From the cell containing the given text, extract its center point as (X, Y) coordinate. 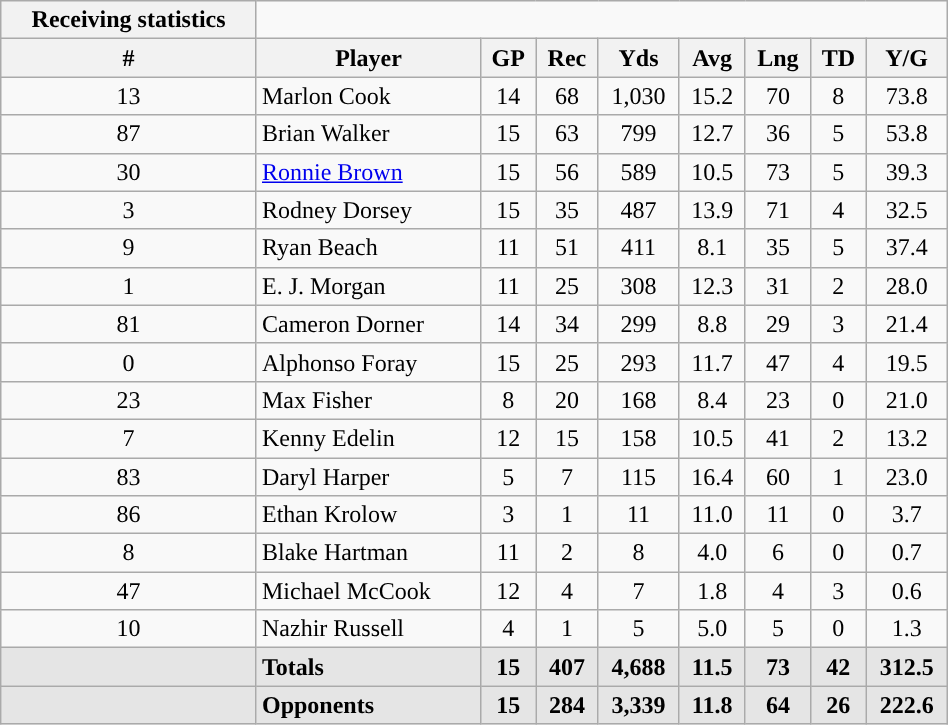
487 (638, 210)
60 (778, 477)
Ryan Beach (368, 248)
411 (638, 248)
# (129, 58)
589 (638, 172)
Ethan Krolow (368, 515)
Rodney Dorsey (368, 210)
Y/G (906, 58)
64 (778, 705)
42 (838, 667)
799 (638, 134)
Player (368, 58)
13 (129, 96)
1.8 (712, 591)
1.3 (906, 629)
39.3 (906, 172)
56 (567, 172)
222.6 (906, 705)
GP (508, 58)
Blake Hartman (368, 553)
32.5 (906, 210)
11.5 (712, 667)
Yds (638, 58)
Nazhir Russell (368, 629)
12.7 (712, 134)
10 (129, 629)
53.8 (906, 134)
4,688 (638, 667)
308 (638, 286)
11.0 (712, 515)
Marlon Cook (368, 96)
16.4 (712, 477)
31 (778, 286)
115 (638, 477)
9 (129, 248)
293 (638, 362)
3.7 (906, 515)
407 (567, 667)
63 (567, 134)
23.0 (906, 477)
83 (129, 477)
29 (778, 324)
6 (778, 553)
21.4 (906, 324)
E. J. Morgan (368, 286)
13.2 (906, 438)
TD (838, 58)
34 (567, 324)
8.8 (712, 324)
Cameron Dorner (368, 324)
51 (567, 248)
70 (778, 96)
Kenny Edelin (368, 438)
312.5 (906, 667)
21.0 (906, 400)
Daryl Harper (368, 477)
86 (129, 515)
68 (567, 96)
Max Fisher (368, 400)
Brian Walker (368, 134)
71 (778, 210)
Alphonso Foray (368, 362)
87 (129, 134)
28.0 (906, 286)
Opponents (368, 705)
158 (638, 438)
0.7 (906, 553)
0.6 (906, 591)
Rec (567, 58)
41 (778, 438)
Avg (712, 58)
Totals (368, 667)
37.4 (906, 248)
30 (129, 172)
299 (638, 324)
Michael McCook (368, 591)
5.0 (712, 629)
36 (778, 134)
73.8 (906, 96)
1,030 (638, 96)
168 (638, 400)
Ronnie Brown (368, 172)
19.5 (906, 362)
Receiving statistics (129, 20)
13.9 (712, 210)
284 (567, 705)
20 (567, 400)
8.4 (712, 400)
12.3 (712, 286)
3,339 (638, 705)
Lng (778, 58)
26 (838, 705)
81 (129, 324)
11.7 (712, 362)
4.0 (712, 553)
11.8 (712, 705)
15.2 (712, 96)
8.1 (712, 248)
